Scan for the cell matching the given text and deliver its (X, Y) coordinate at center. 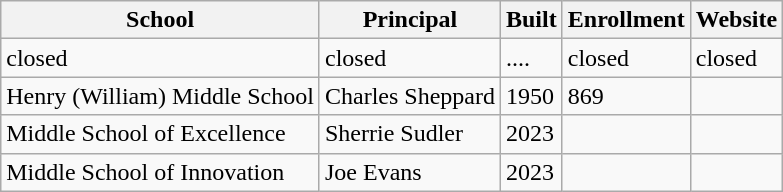
Middle School of Innovation (160, 172)
Charles Sheppard (410, 96)
869 (626, 96)
1950 (531, 96)
Henry (William) Middle School (160, 96)
Enrollment (626, 20)
Sherrie Sudler (410, 134)
Principal (410, 20)
Built (531, 20)
Website (736, 20)
Middle School of Excellence (160, 134)
School (160, 20)
.... (531, 58)
Joe Evans (410, 172)
